Locate the cell with the specified text and output its [X, Y] center coordinate. 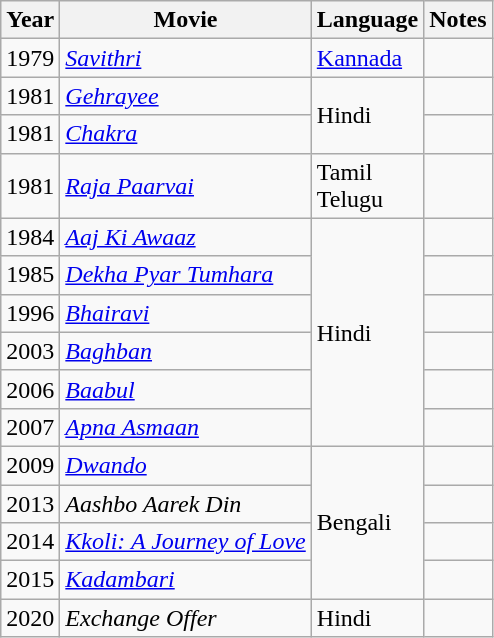
Dwando [186, 465]
Language [367, 20]
TamilTelugu [367, 186]
2014 [30, 542]
1996 [30, 313]
Baabul [186, 389]
Bhairavi [186, 313]
2006 [30, 389]
Notes [458, 20]
Kkoli: A Journey of Love [186, 542]
Apna Asmaan [186, 427]
Aaj Ki Awaaz [186, 237]
Baghban [186, 351]
1979 [30, 58]
Year [30, 20]
Chakra [186, 134]
Raja Paarvai [186, 186]
Dekha Pyar Tumhara [186, 275]
2015 [30, 580]
2003 [30, 351]
Bengali [367, 522]
Aashbo Aarek Din [186, 503]
2013 [30, 503]
1985 [30, 275]
Savithri [186, 58]
Kadambari [186, 580]
2009 [30, 465]
2007 [30, 427]
Exchange Offer [186, 618]
Kannada [367, 58]
Gehrayee [186, 96]
2020 [30, 618]
1984 [30, 237]
Movie [186, 20]
